Identify which cell holds the provided text, then report its (x, y) central coordinate. 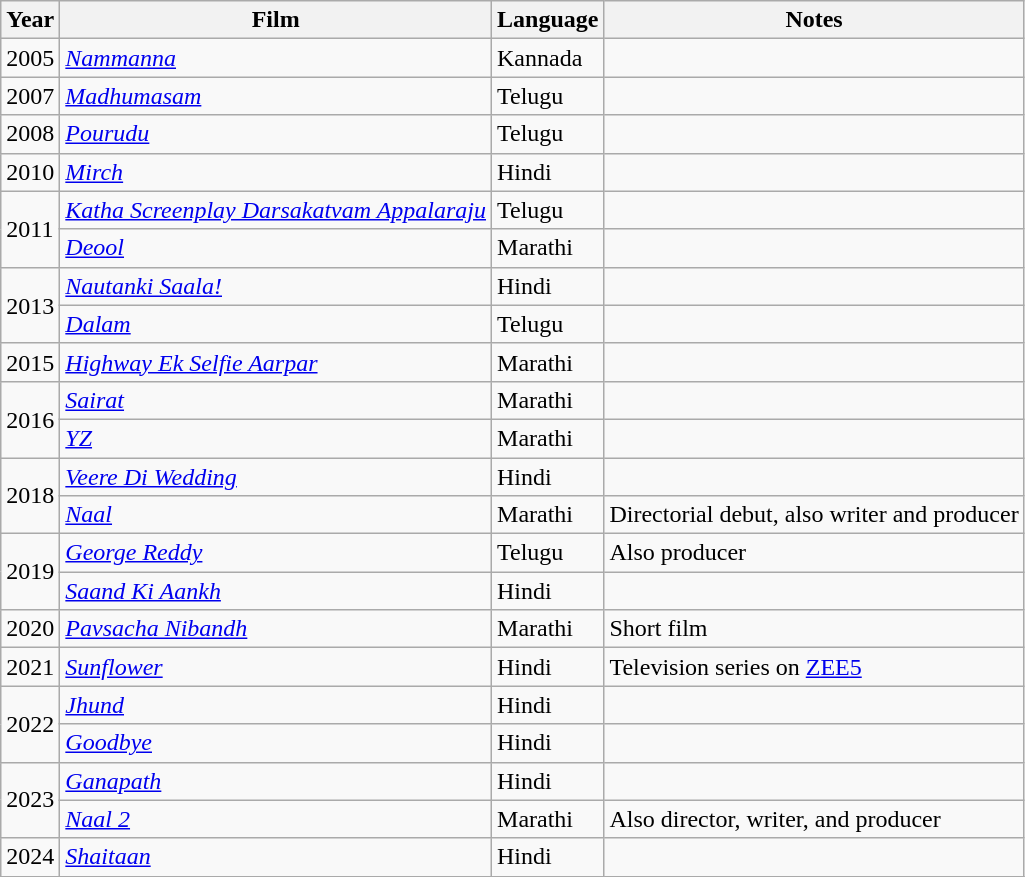
2010 (30, 172)
Pourudu (276, 134)
Short film (814, 629)
Naal (276, 515)
Television series on ZEE5 (814, 667)
Naal 2 (276, 819)
Sairat (276, 400)
Ganapath (276, 781)
Goodbye (276, 743)
2019 (30, 572)
Veere Di Wedding (276, 477)
Jhund (276, 705)
Pavsacha Nibandh (276, 629)
Katha Screenplay Darsakatvam Appalaraju (276, 210)
Deool (276, 248)
Film (276, 20)
Madhumasam (276, 96)
2007 (30, 96)
George Reddy (276, 553)
Highway Ek Selfie Aarpar (276, 362)
Shaitaan (276, 857)
Dalam (276, 324)
Also producer (814, 553)
2013 (30, 305)
2008 (30, 134)
Saand Ki Aankh (276, 591)
Notes (814, 20)
2023 (30, 800)
2022 (30, 724)
Sunflower (276, 667)
2020 (30, 629)
2021 (30, 667)
2016 (30, 419)
Mirch (276, 172)
YZ (276, 438)
Nautanki Saala! (276, 286)
2018 (30, 496)
2011 (30, 229)
Also director, writer, and producer (814, 819)
Directorial debut, also writer and producer (814, 515)
Language (548, 20)
Nammanna (276, 58)
2015 (30, 362)
2024 (30, 857)
Year (30, 20)
Kannada (548, 58)
2005 (30, 58)
